Find where the given text appears and provide that cell's center as (X, Y) coordinate. 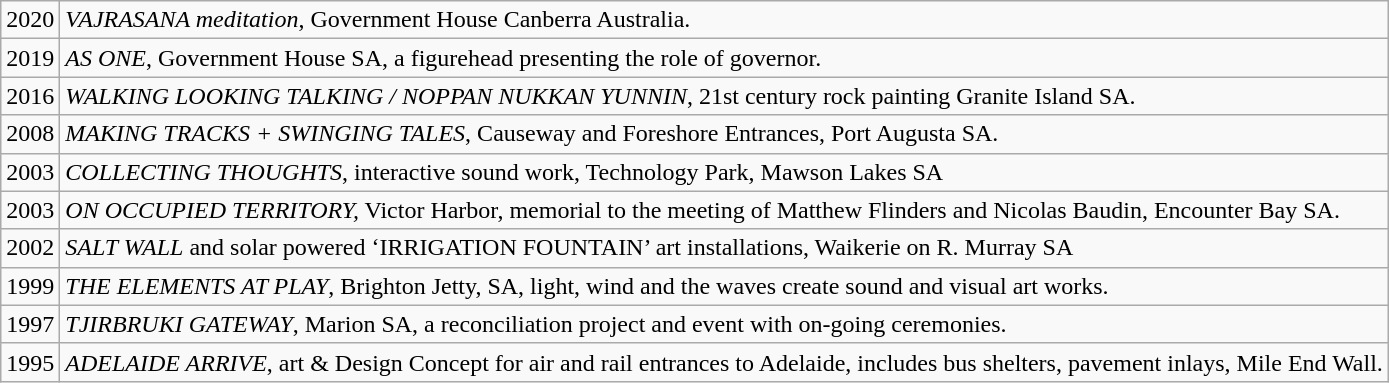
COLLECTING THOUGHTS, interactive sound work, Technology Park, Mawson Lakes SA (724, 172)
1997 (30, 324)
ADELAIDE ARRIVE, art & Design Concept for air and rail entrances to Adelaide, includes bus shelters, pavement inlays, Mile End Wall. (724, 362)
1999 (30, 286)
WALKING LOOKING TALKING / NOPPAN NUKKAN YUNNIN, 21st century rock painting Granite Island SA. (724, 96)
2016 (30, 96)
2002 (30, 248)
AS ONE, Government House SA, a figurehead presenting the role of governor. (724, 58)
MAKING TRACKS + SWINGING TALES, Causeway and Foreshore Entrances, Port Augusta SA. (724, 134)
VAJRASANA meditation, Government House Canberra Australia. (724, 20)
SALT WALL and solar powered ‘IRRIGATION FOUNTAIN’ art installations, Waikerie on R. Murray SA (724, 248)
TJIRBRUKI GATEWAY, Marion SA, a reconciliation project and event with on-going ceremonies. (724, 324)
ON OCCUPIED TERRITORY, Victor Harbor, memorial to the meeting of Matthew Flinders and Nicolas Baudin, Encounter Bay SA. (724, 210)
2008 (30, 134)
2019 (30, 58)
1995 (30, 362)
THE ELEMENTS AT PLAY, Brighton Jetty, SA, light, wind and the waves create sound and visual art works. (724, 286)
2020 (30, 20)
